Output the (x, y) coordinate of the center of the cell containing the given text.  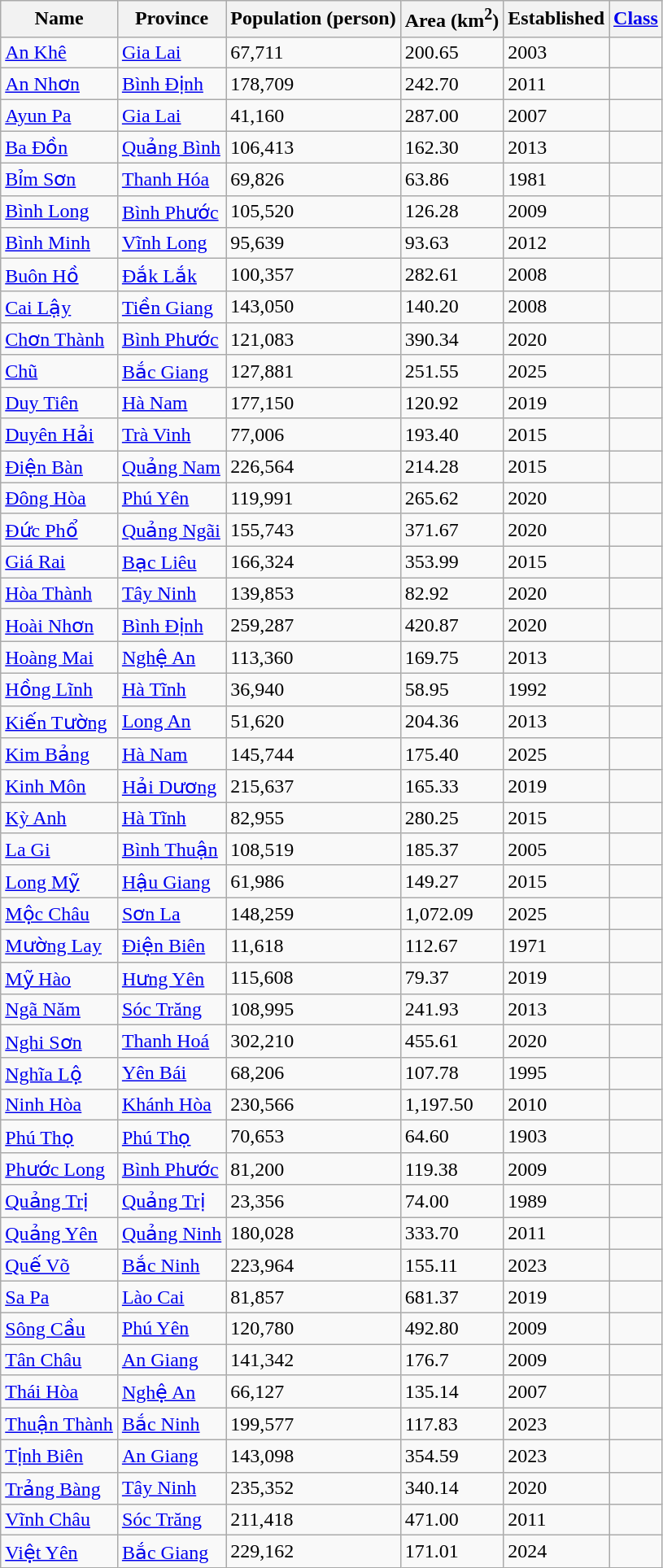
Vĩnh Châu (59, 1520)
Hoài Nhơn (59, 625)
333.70 (452, 1234)
1,197.50 (452, 1105)
155.11 (452, 1265)
67,711 (313, 52)
La Gi (59, 850)
280.25 (452, 818)
79.37 (452, 978)
420.87 (452, 625)
95,639 (313, 243)
Hoàng Mai (59, 657)
Bạc Liêu (171, 562)
176.7 (452, 1360)
223,964 (313, 1265)
Cai Lậy (59, 307)
Trảng Bàng (59, 1488)
140.20 (452, 307)
Điện Bàn (59, 467)
230,566 (313, 1105)
126.28 (452, 212)
Long An (171, 722)
Duyên Hải (59, 435)
215,637 (313, 786)
302,210 (313, 1042)
66,127 (313, 1391)
Thanh Hoá (171, 1042)
148,259 (313, 914)
149.27 (452, 881)
Bình Thuận (171, 850)
166,324 (313, 562)
An Nhơn (59, 84)
251.55 (452, 371)
2003 (556, 52)
175.40 (452, 754)
Ayun Pa (59, 116)
145,744 (313, 754)
Duy Tiên (59, 403)
119,991 (313, 498)
117.83 (452, 1424)
Province (171, 20)
171.01 (452, 1552)
Quế Võ (59, 1265)
115,608 (313, 978)
492.80 (452, 1329)
121,083 (313, 339)
Mường Lay (59, 946)
127,881 (313, 371)
1989 (556, 1201)
108,995 (313, 1010)
Trà Vinh (171, 435)
Thanh Hóa (171, 180)
Kinh Môn (59, 786)
177,150 (313, 403)
105,520 (313, 212)
Quảng Ngãi (171, 530)
287.00 (452, 116)
1981 (556, 180)
2010 (556, 1105)
81,857 (313, 1297)
Kỳ Anh (59, 818)
81,200 (313, 1168)
Mỹ Hào (59, 978)
Kiến Tường (59, 722)
1995 (556, 1073)
Lào Cai (171, 1297)
178,709 (313, 84)
23,356 (313, 1201)
70,653 (313, 1137)
41,160 (313, 116)
242.70 (452, 84)
Quảng Nam (171, 467)
200.65 (452, 52)
11,618 (313, 946)
Bỉm Sơn (59, 180)
Việt Yên (59, 1552)
2012 (556, 243)
Đức Phổ (59, 530)
63.86 (452, 180)
471.00 (452, 1520)
Hậu Giang (171, 881)
69,826 (313, 180)
Kim Bảng (59, 754)
1,072.09 (452, 914)
Bình Minh (59, 243)
Phước Long (59, 1168)
226,564 (313, 467)
113,360 (313, 657)
681.37 (452, 1297)
107.78 (452, 1073)
Sa Pa (59, 1297)
135.14 (452, 1391)
162.30 (452, 147)
2024 (556, 1552)
120,780 (313, 1329)
Hưng Yên (171, 978)
Hải Dương (171, 786)
119.38 (452, 1168)
Điện Biên (171, 946)
214.28 (452, 467)
354.59 (452, 1457)
185.37 (452, 850)
193.40 (452, 435)
265.62 (452, 498)
180,028 (313, 1234)
Thái Hòa (59, 1391)
Đắk Lắk (171, 275)
64.60 (452, 1137)
Population (person) (313, 20)
82,955 (313, 818)
61,986 (313, 881)
229,162 (313, 1552)
Tịnh Biên (59, 1457)
169.75 (452, 657)
Nghĩa Lộ (59, 1073)
Thuận Thành (59, 1424)
Name (59, 20)
Vĩnh Long (171, 243)
199,577 (313, 1424)
Quảng Ninh (171, 1234)
143,050 (313, 307)
165.33 (452, 786)
Buôn Hồ (59, 275)
Bình Long (59, 212)
Class (636, 20)
112.67 (452, 946)
Tân Châu (59, 1360)
Tiền Giang (171, 307)
Hòa Thành (59, 593)
Quảng Yên (59, 1234)
1992 (556, 690)
Chơn Thành (59, 339)
93.63 (452, 243)
141,342 (313, 1360)
Ngã Năm (59, 1010)
100,357 (313, 275)
36,940 (313, 690)
353.99 (452, 562)
1903 (556, 1137)
2005 (556, 850)
455.61 (452, 1042)
Nghi Sơn (59, 1042)
Sông Cầu (59, 1329)
Mộc Châu (59, 914)
143,098 (313, 1457)
259,287 (313, 625)
Yên Bái (171, 1073)
390.34 (452, 339)
371.67 (452, 530)
Quảng Bình (171, 147)
Established (556, 20)
1971 (556, 946)
Sơn La (171, 914)
204.36 (452, 722)
Area (km2) (452, 20)
Giá Rai (59, 562)
Đông Hòa (59, 498)
77,006 (313, 435)
282.61 (452, 275)
82.92 (452, 593)
Long Mỹ (59, 881)
139,853 (313, 593)
241.93 (452, 1010)
155,743 (313, 530)
58.95 (452, 690)
Chũ (59, 371)
Ba Đồn (59, 147)
Hồng Lĩnh (59, 690)
74.00 (452, 1201)
340.14 (452, 1488)
68,206 (313, 1073)
120.92 (452, 403)
An Khê (59, 52)
Ninh Hòa (59, 1105)
106,413 (313, 147)
108,519 (313, 850)
235,352 (313, 1488)
51,620 (313, 722)
Khánh Hòa (171, 1105)
211,418 (313, 1520)
